Output the (X, Y) coordinate of the center of the cell containing the given text.  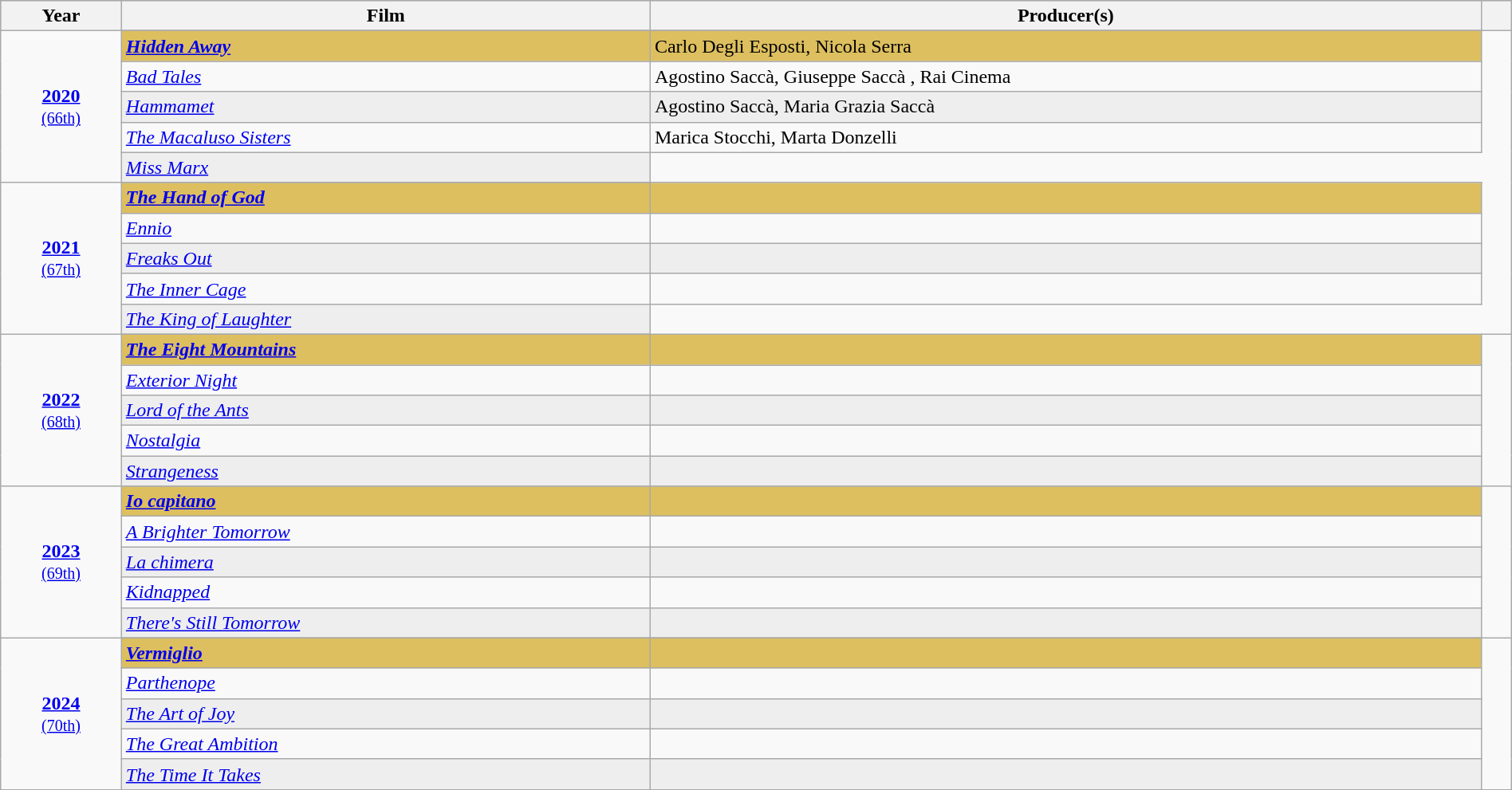
Film (386, 16)
The Art of Joy (386, 713)
The Inner Cage (386, 289)
2022(68th) (61, 410)
2023(69th) (61, 562)
The Hand of God (386, 198)
Nostalgia (386, 441)
Hidden Away (386, 46)
Freaks Out (386, 258)
Exterior Night (386, 380)
The Eight Mountains (386, 349)
Kidnapped (386, 592)
Io capitano (386, 501)
La chimera (386, 562)
2020(66th) (61, 107)
Bad Tales (386, 77)
Miss Marx (386, 167)
Hammamet (386, 107)
Ennio (386, 228)
2024(70th) (61, 713)
Carlo Degli Esposti, Nicola Serra (1065, 46)
There's Still Tomorrow (386, 623)
Lord of the Ants (386, 411)
The King of Laughter (386, 319)
Vermiglio (386, 653)
The Macaluso Sisters (386, 137)
Marica Stocchi, Marta Donzelli (1065, 137)
The Great Ambition (386, 744)
Producer(s) (1065, 16)
A Brighter Tomorrow (386, 532)
Agostino Saccà, Maria Grazia Saccà (1065, 107)
The Time It Takes (386, 774)
Strangeness (386, 471)
Agostino Saccà, Giuseppe Saccà , Rai Cinema (1065, 77)
2021(67th) (61, 258)
Parthenope (386, 683)
Year (61, 16)
